Find where the given text appears and provide that cell's center as [x, y] coordinate. 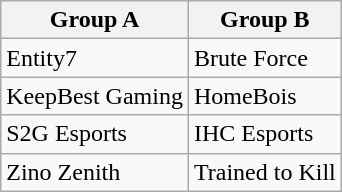
Group B [264, 20]
HomeBois [264, 96]
S2G Esports [95, 134]
Group A [95, 20]
Trained to Kill [264, 172]
Brute Force [264, 58]
IHC Esports [264, 134]
Entity7 [95, 58]
KeepBest Gaming [95, 96]
Zino Zenith [95, 172]
